Scan for the cell matching the given text and deliver its (X, Y) coordinate at center. 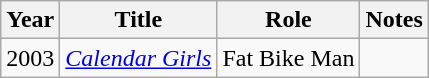
Notes (394, 20)
Calendar Girls (138, 58)
Fat Bike Man (288, 58)
Year (30, 20)
Role (288, 20)
Title (138, 20)
2003 (30, 58)
